Scan for the cell matching the given text and deliver its (x, y) coordinate at center. 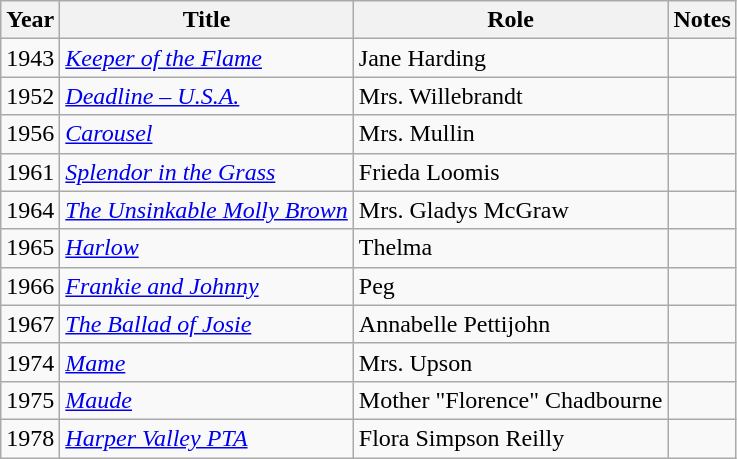
The Unsinkable Molly Brown (206, 210)
Mrs. Willebrandt (510, 96)
Year (30, 20)
1964 (30, 210)
Mother "Florence" Chadbourne (510, 400)
1967 (30, 324)
Notes (702, 20)
Thelma (510, 248)
1956 (30, 134)
Carousel (206, 134)
Jane Harding (510, 58)
1966 (30, 286)
1952 (30, 96)
Annabelle Pettijohn (510, 324)
Flora Simpson Reilly (510, 438)
Title (206, 20)
The Ballad of Josie (206, 324)
1978 (30, 438)
Mrs. Mullin (510, 134)
Frieda Loomis (510, 172)
Role (510, 20)
Mrs. Gladys McGraw (510, 210)
1974 (30, 362)
Maude (206, 400)
Peg (510, 286)
1961 (30, 172)
Harper Valley PTA (206, 438)
Deadline – U.S.A. (206, 96)
Splendor in the Grass (206, 172)
Harlow (206, 248)
1975 (30, 400)
Mame (206, 362)
Frankie and Johnny (206, 286)
Keeper of the Flame (206, 58)
1943 (30, 58)
Mrs. Upson (510, 362)
1965 (30, 248)
